Find where the given text appears and provide that cell's center as [X, Y] coordinate. 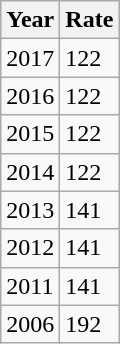
2011 [30, 286]
192 [90, 324]
2014 [30, 172]
2006 [30, 324]
2016 [30, 96]
2012 [30, 248]
Rate [90, 20]
2017 [30, 58]
2013 [30, 210]
Year [30, 20]
2015 [30, 134]
